Scan for the cell matching the given text and deliver its (x, y) coordinate at center. 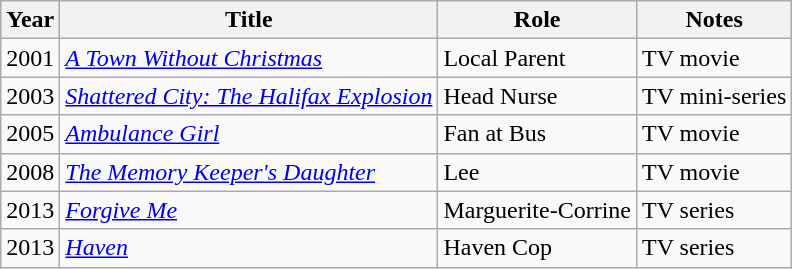
Head Nurse (538, 96)
Haven Cop (538, 248)
2003 (30, 96)
Year (30, 20)
Title (249, 20)
Local Parent (538, 58)
Forgive Me (249, 210)
Fan at Bus (538, 134)
A Town Without Christmas (249, 58)
TV mini-series (714, 96)
The Memory Keeper's Daughter (249, 172)
Shattered City: The Halifax Explosion (249, 96)
Haven (249, 248)
Notes (714, 20)
Lee (538, 172)
Marguerite-Corrine (538, 210)
Role (538, 20)
2008 (30, 172)
2005 (30, 134)
Ambulance Girl (249, 134)
2001 (30, 58)
